Determine the [x, y] coordinate at the center of the cell enclosing the given text.  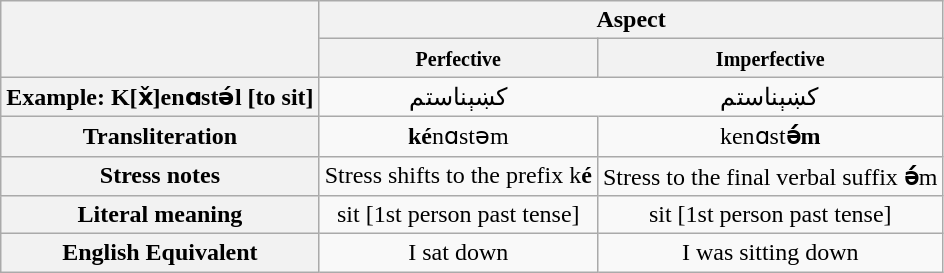
Example: K[x̌]enɑstə́l [to sit] [160, 97]
Stress notes [160, 176]
Stress shifts to the prefix ké [458, 176]
kénɑstəm [458, 136]
I sat down [458, 253]
English Equivalent [160, 253]
kenɑstə́m [770, 136]
Transliteration [160, 136]
Aspect [631, 20]
Imperfective [770, 58]
Stress to the final verbal suffix ə́m [770, 176]
I was sitting down [770, 253]
Perfective [458, 58]
Literal meaning [160, 215]
